Identify which cell holds the provided text, then report its (x, y) central coordinate. 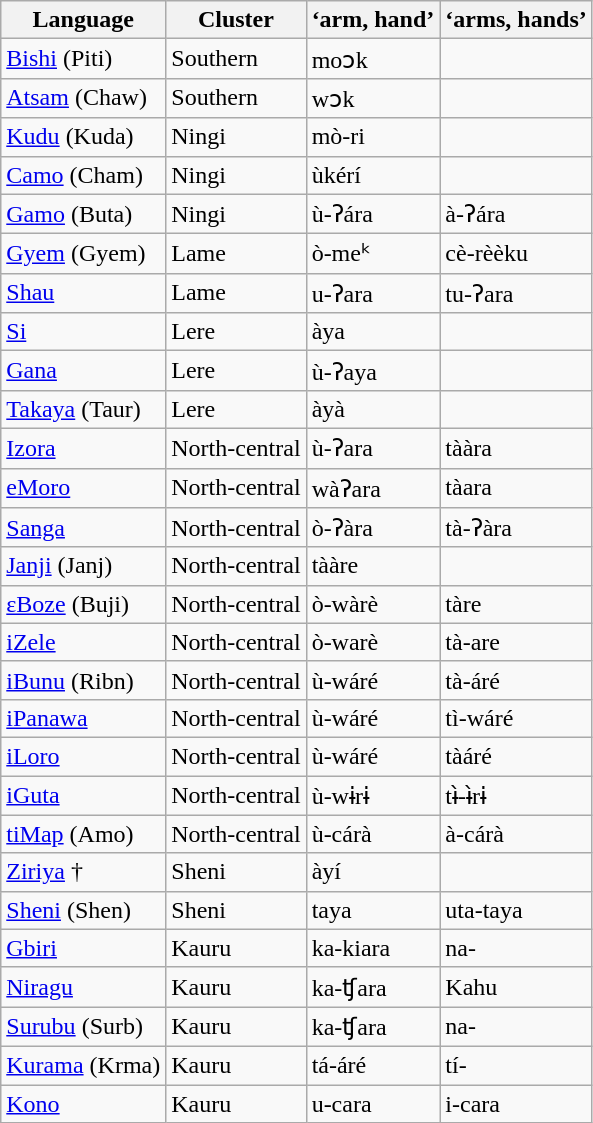
i-cara (516, 1103)
Kudu (Kuda) (84, 137)
tàáré (516, 756)
iPanawa (84, 718)
tàre (516, 604)
Si (84, 332)
Gbiri (84, 948)
tà-are (516, 642)
ò-wàrè (373, 604)
tà-ʔàra (516, 528)
tá-áré (373, 1065)
tí- (516, 1065)
Shau (84, 293)
‘arms, hands’ (516, 20)
àyà (373, 409)
Cluster (236, 20)
Gamo (Buta) (84, 214)
Takaya (Taur) (84, 409)
à-ʔára (516, 214)
ù-ʔára (373, 214)
Ziriya † (84, 872)
u-cara (373, 1103)
àyí (373, 872)
Sanga (84, 528)
ù-ʔaya (373, 371)
iGuta (84, 796)
tu-ʔara (516, 293)
εBoze (Buji) (84, 604)
ò-ʔàra (373, 528)
àya (373, 332)
Language (84, 20)
iZele (84, 642)
moɔk (373, 59)
tàara (516, 488)
mò-ri (373, 137)
tààre (373, 566)
Kono (84, 1103)
uta-taya (516, 910)
Niragu (84, 987)
Atsam (Chaw) (84, 98)
tiMap (Amo) (84, 834)
Surubu (Surb) (84, 1027)
Camo (Cham) (84, 175)
eMoro (84, 488)
u-ʔara (373, 293)
ù-wɨrɨ (373, 796)
ù-cárà (373, 834)
à-cárà (516, 834)
ka-kiara (373, 948)
tààra (516, 448)
Bishi (Piti) (84, 59)
Kurama (Krma) (84, 1065)
Sheni (Shen) (84, 910)
ùkérí (373, 175)
wɔk (373, 98)
‘arm, hand’ (373, 20)
Kahu (516, 987)
iBunu (Ribn) (84, 680)
taya (373, 910)
ù-ʔara (373, 448)
tɨ̀-ɨ̀rɨ (516, 796)
Gyem (Gyem) (84, 254)
tì-wáré (516, 718)
ò-meᵏ (373, 254)
ò-warè (373, 642)
iLoro (84, 756)
Janji (Janj) (84, 566)
tà-áré (516, 680)
Izora (84, 448)
Gana (84, 371)
cè-rèèku (516, 254)
wàʔara (373, 488)
